For the text-containing cell, return its midpoint in (X, Y) coordinate format. 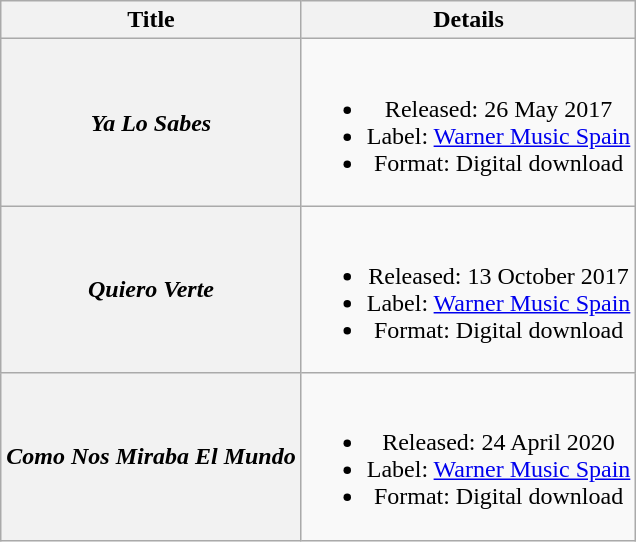
Title (151, 20)
Details (468, 20)
Released: 24 April 2020Label: Warner Music SpainFormat: Digital download (468, 456)
Released: 26 May 2017Label: Warner Music SpainFormat: Digital download (468, 122)
Released: 13 October 2017Label: Warner Music SpainFormat: Digital download (468, 290)
Ya Lo Sabes (151, 122)
Como Nos Miraba El Mundo (151, 456)
Quiero Verte (151, 290)
